Capture the cell that displays the provided text and extract its (X, Y) central coordinate. 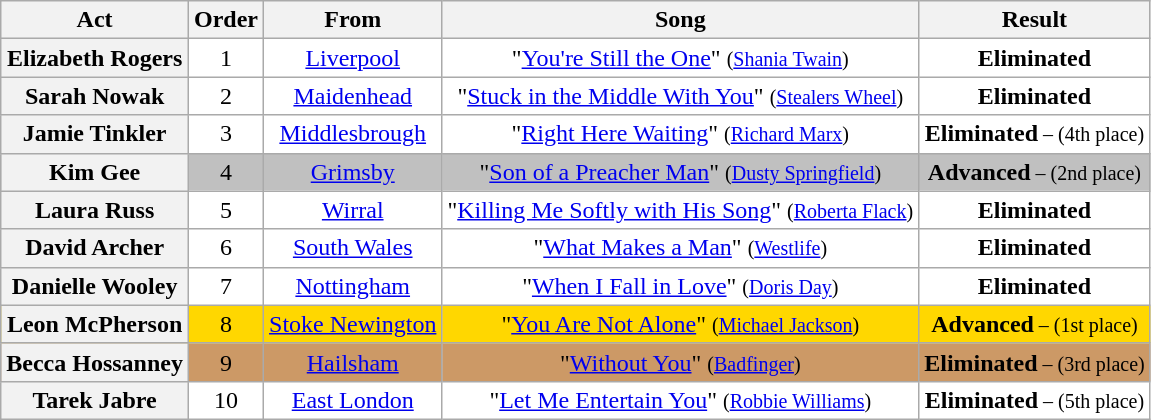
South Wales (353, 248)
Liverpool (353, 58)
10 (226, 400)
4 (226, 172)
"You Are Not Alone" (Michael Jackson) (680, 324)
Stoke Newington (353, 324)
Jamie Tinkler (95, 134)
1 (226, 58)
7 (226, 286)
David Archer (95, 248)
Middlesbrough (353, 134)
3 (226, 134)
8 (226, 324)
"Killing Me Softly with His Song" (Roberta Flack) (680, 210)
6 (226, 248)
Eliminated – (5th place) (1035, 400)
"You're Still the One" (Shania Twain) (680, 58)
5 (226, 210)
Eliminated – (4th place) (1035, 134)
Elizabeth Rogers (95, 58)
"What Makes a Man" (Westlife) (680, 248)
Laura Russ (95, 210)
Maidenhead (353, 96)
Advanced – (1st place) (1035, 324)
Kim Gee (95, 172)
Song (680, 20)
East London (353, 400)
Danielle Wooley (95, 286)
Order (226, 20)
Act (95, 20)
Hailsham (353, 362)
From (353, 20)
2 (226, 96)
Tarek Jabre (95, 400)
Leon McPherson (95, 324)
Eliminated – (3rd place) (1035, 362)
"Right Here Waiting" (Richard Marx) (680, 134)
Result (1035, 20)
"Without You" (Badfinger) (680, 362)
Advanced – (2nd place) (1035, 172)
"Stuck in the Middle With You" (Stealers Wheel) (680, 96)
Nottingham (353, 286)
Grimsby (353, 172)
"Son of a Preacher Man" (Dusty Springfield) (680, 172)
9 (226, 362)
"When I Fall in Love" (Doris Day) (680, 286)
Wirral (353, 210)
Becca Hossanney (95, 362)
Sarah Nowak (95, 96)
"Let Me Entertain You" (Robbie Williams) (680, 400)
